From the cell containing the given text, extract its center point as [X, Y] coordinate. 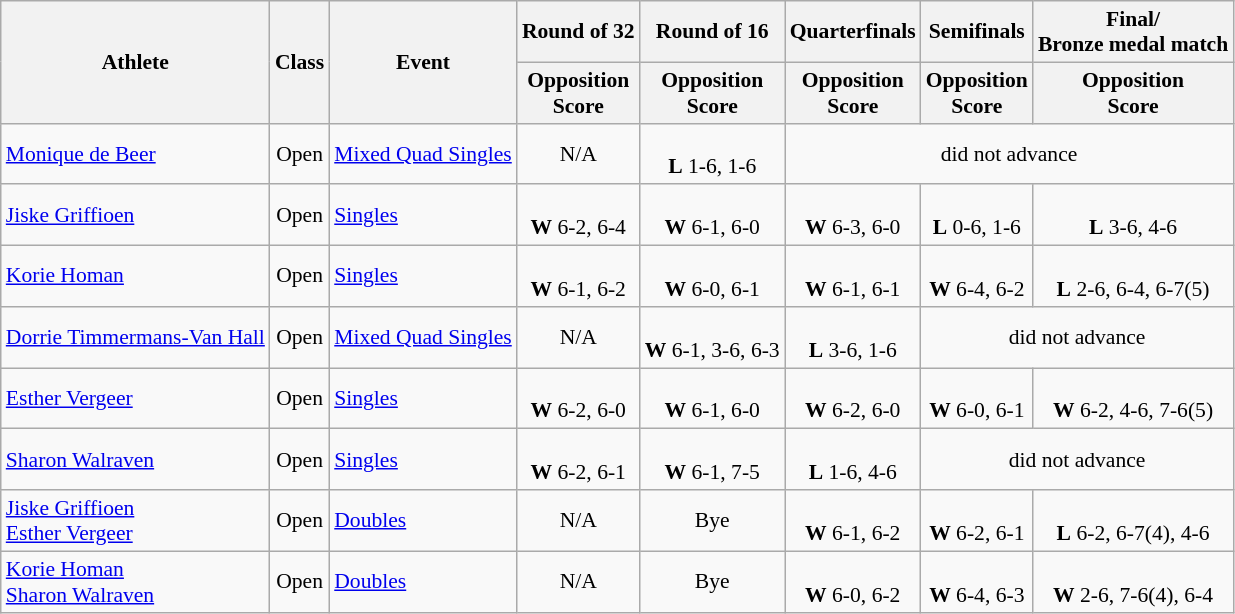
W 6-2, 6-4 [578, 216]
Korie HomanSharon Walraven [136, 582]
Event [423, 62]
Class [300, 62]
L 3-6, 1-6 [853, 338]
L 1-6, 4-6 [853, 460]
Quarterfinals [853, 32]
Korie Homan [136, 276]
W 6-1, 6-1 [853, 276]
Round of 16 [712, 32]
Jiske GriffioenEsther Vergeer [136, 520]
Monique de Beer [136, 154]
Round of 32 [578, 32]
Jiske Griffioen [136, 216]
L 0-6, 1-6 [977, 216]
L 1-6, 1-6 [712, 154]
W 6-0, 6-2 [853, 582]
W 6-3, 6-0 [853, 216]
W 6-1, 7-5 [712, 460]
Semifinals [977, 32]
L 6-2, 6-7(4), 4-6 [1133, 520]
W 6-1, 3-6, 6-3 [712, 338]
Athlete [136, 62]
Esther Vergeer [136, 398]
W 6-4, 6-3 [977, 582]
Sharon Walraven [136, 460]
W 6-2, 4-6, 7-6(5) [1133, 398]
Dorrie Timmermans-Van Hall [136, 338]
L 3-6, 4-6 [1133, 216]
L 2-6, 6-4, 6-7(5) [1133, 276]
W 6-4, 6-2 [977, 276]
W 2-6, 7-6(4), 6-4 [1133, 582]
Final/Bronze medal match [1133, 32]
